For the text-containing cell, return its midpoint in (X, Y) coordinate format. 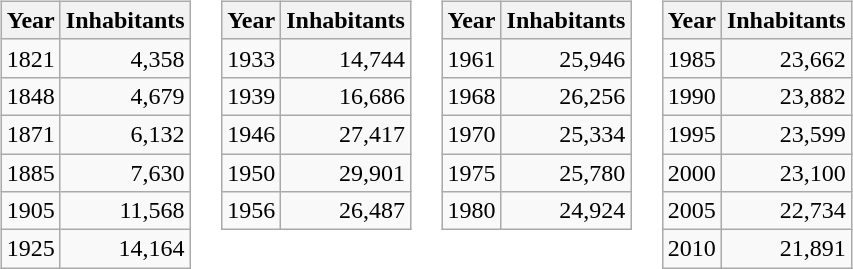
1980 (472, 211)
1995 (692, 134)
2005 (692, 211)
2010 (692, 249)
1905 (30, 211)
1985 (692, 58)
24,924 (566, 211)
26,256 (566, 96)
1961 (472, 58)
25,946 (566, 58)
4,679 (125, 96)
2000 (692, 173)
1871 (30, 134)
4,358 (125, 58)
1848 (30, 96)
26,487 (346, 211)
25,334 (566, 134)
1975 (472, 173)
23,100 (786, 173)
27,417 (346, 134)
1956 (252, 211)
1946 (252, 134)
22,734 (786, 211)
1885 (30, 173)
1968 (472, 96)
1821 (30, 58)
23,662 (786, 58)
1950 (252, 173)
14,744 (346, 58)
11,568 (125, 211)
1970 (472, 134)
21,891 (786, 249)
23,882 (786, 96)
29,901 (346, 173)
25,780 (566, 173)
7,630 (125, 173)
1925 (30, 249)
16,686 (346, 96)
1933 (252, 58)
23,599 (786, 134)
14,164 (125, 249)
1939 (252, 96)
6,132 (125, 134)
1990 (692, 96)
